Return the (X, Y) coordinate for the center point of the cell that contains the specified text.  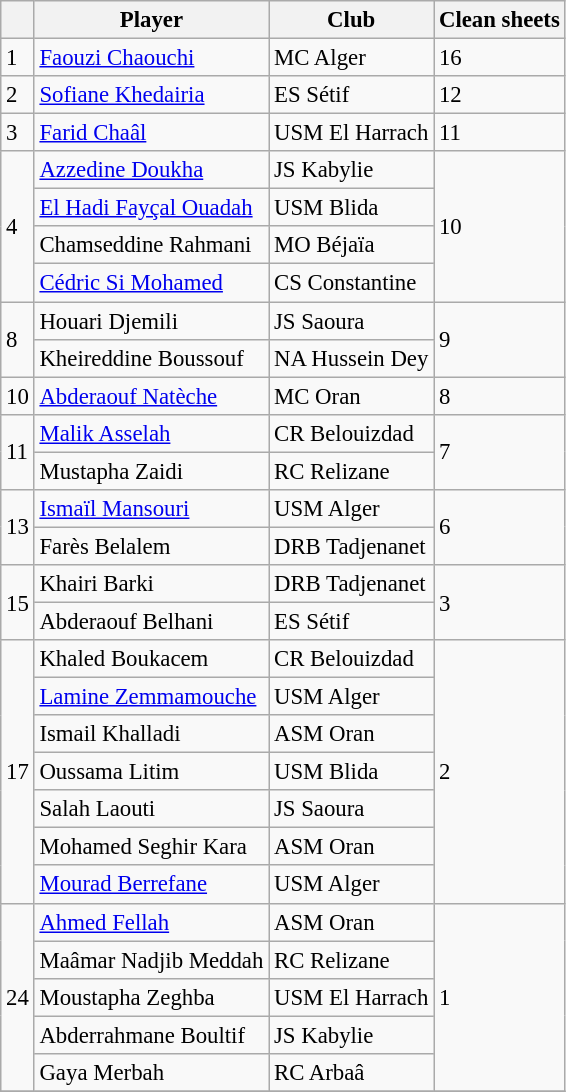
Salah Laouti (152, 809)
NA Hussein Dey (352, 358)
7 (500, 452)
24 (18, 997)
Ismaïl Mansouri (152, 509)
MC Alger (352, 58)
Club (352, 20)
6 (500, 528)
Lamine Zemmamouche (152, 697)
9 (500, 340)
Moustapha Zeghba (152, 997)
Ismail Khalladi (152, 734)
Maâmar Nadjib Meddah (152, 960)
Azzedine Doukha (152, 170)
17 (18, 772)
Farès Belalem (152, 546)
13 (18, 528)
Ahmed Fellah (152, 922)
Kheireddine Boussouf (152, 358)
MO Béjaïa (352, 245)
Oussama Litim (152, 772)
RC Arbaâ (352, 1073)
CS Constantine (352, 283)
Chamseddine Rahmani (152, 245)
Player (152, 20)
Houari Djemili (152, 321)
Khaled Boukacem (152, 659)
MC Oran (352, 396)
Clean sheets (500, 20)
15 (18, 602)
Khairi Barki (152, 584)
Mourad Berrefane (152, 885)
El Hadi Fayçal Ouadah (152, 208)
Gaya Merbah (152, 1073)
Mustapha Zaidi (152, 471)
16 (500, 58)
12 (500, 95)
Abderrahmane Boultif (152, 1035)
Abderaouf Natèche (152, 396)
Mohamed Seghir Kara (152, 847)
Malik Asselah (152, 433)
Cédric Si Mohamed (152, 283)
Abderaouf Belhani (152, 621)
Farid Chaâl (152, 133)
4 (18, 226)
Sofiane Khedairia (152, 95)
Faouzi Chaouchi (152, 58)
